Return the (x, y) coordinate for the center point of the cell that contains the specified text.  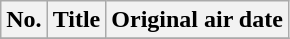
Title (76, 20)
Original air date (198, 20)
No. (24, 20)
